Pinpoint the cell where the given text exists, returning its (x, y) midpoint coordinate. 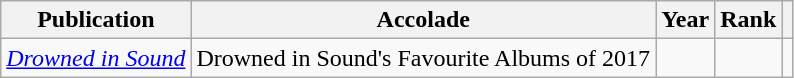
Rank (748, 20)
Year (686, 20)
Drowned in Sound (96, 58)
Accolade (424, 20)
Drowned in Sound's Favourite Albums of 2017 (424, 58)
Publication (96, 20)
